Determine the [x, y] coordinate at the center of the cell enclosing the given text.  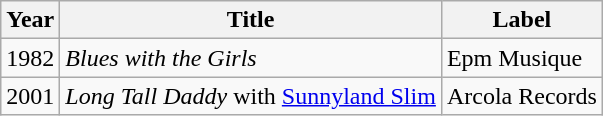
1982 [30, 58]
Blues with the Girls [251, 58]
Arcola Records [522, 96]
Title [251, 20]
Label [522, 20]
2001 [30, 96]
Long Tall Daddy with Sunnyland Slim [251, 96]
Epm Musique [522, 58]
Year [30, 20]
